Return (x, y) of the center of cell containing provided text 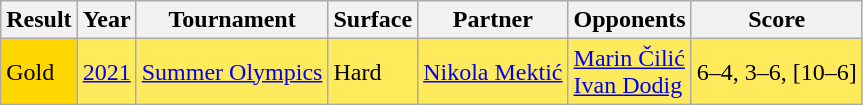
Partner (493, 20)
Gold (39, 72)
2021 (106, 72)
Nikola Mektić (493, 72)
Hard (373, 72)
Summer Olympics (232, 72)
Tournament (232, 20)
Marin Čilić Ivan Dodig (630, 72)
6–4, 3–6, [10–6] (776, 72)
Surface (373, 20)
Year (106, 20)
Score (776, 20)
Result (39, 20)
Opponents (630, 20)
